Locate the cell with the specified text and output its [x, y] center coordinate. 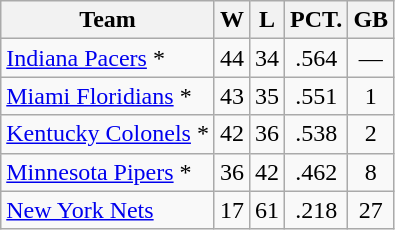
New York Nets [108, 210]
Miami Floridians * [108, 96]
43 [232, 96]
Kentucky Colonels * [108, 134]
Minnesota Pipers * [108, 172]
2 [371, 134]
44 [232, 58]
.218 [316, 210]
W [232, 20]
61 [268, 210]
.564 [316, 58]
.551 [316, 96]
34 [268, 58]
PCT. [316, 20]
27 [371, 210]
L [268, 20]
1 [371, 96]
35 [268, 96]
— [371, 58]
17 [232, 210]
.462 [316, 172]
.538 [316, 134]
Indiana Pacers * [108, 58]
GB [371, 20]
8 [371, 172]
Team [108, 20]
